For the text-containing cell, return its midpoint in (x, y) coordinate format. 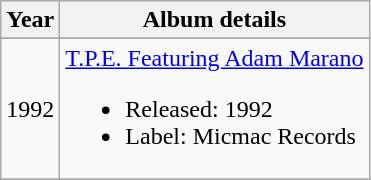
T.P.E. Featuring Adam MaranoReleased: 1992Label: Micmac Records (214, 109)
Year (30, 20)
1992 (30, 109)
Album details (214, 20)
